Pinpoint the cell where the given text exists, returning its [x, y] midpoint coordinate. 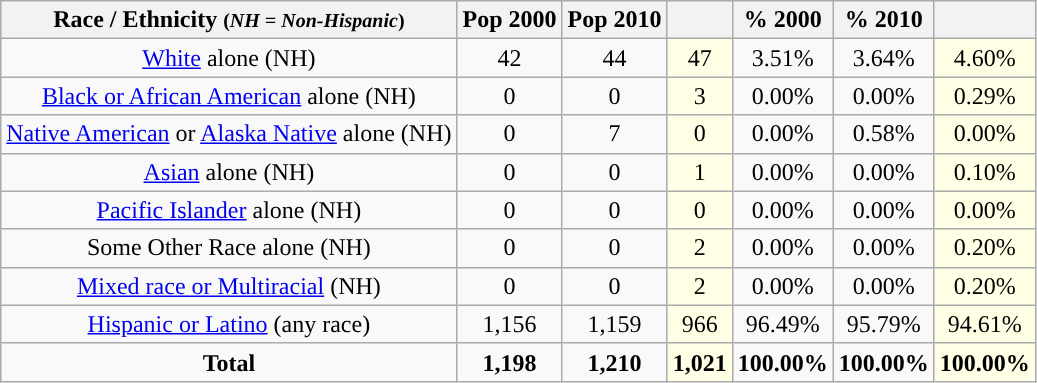
96.49% [782, 324]
Mixed race or Multiracial (NH) [229, 286]
1,156 [510, 324]
1,210 [614, 362]
0.10% [984, 172]
1,021 [700, 362]
Black or African American alone (NH) [229, 96]
0.58% [884, 134]
44 [614, 58]
% 2000 [782, 20]
Pacific Islander alone (NH) [229, 210]
Native American or Alaska Native alone (NH) [229, 134]
3.51% [782, 58]
Hispanic or Latino (any race) [229, 324]
47 [700, 58]
Race / Ethnicity (NH = Non-Hispanic) [229, 20]
3.64% [884, 58]
3 [700, 96]
% 2010 [884, 20]
Pop 2000 [510, 20]
Asian alone (NH) [229, 172]
4.60% [984, 58]
966 [700, 324]
1,159 [614, 324]
94.61% [984, 324]
Pop 2010 [614, 20]
Total [229, 362]
Some Other Race alone (NH) [229, 248]
7 [614, 134]
0.29% [984, 96]
White alone (NH) [229, 58]
1 [700, 172]
1,198 [510, 362]
95.79% [884, 324]
42 [510, 58]
